Return the [x, y] coordinate for the center point of the cell that contains the specified text.  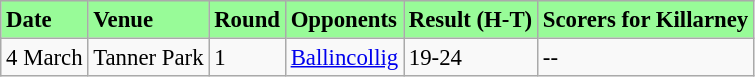
Ballincollig [344, 57]
1 [247, 57]
Venue [148, 19]
Tanner Park [148, 57]
4 March [44, 57]
Date [44, 19]
Opponents [344, 19]
19-24 [471, 57]
Scorers for Killarney [645, 19]
Round [247, 19]
Result (H-T) [471, 19]
-- [645, 57]
